Return (x, y) of the center of cell containing provided text 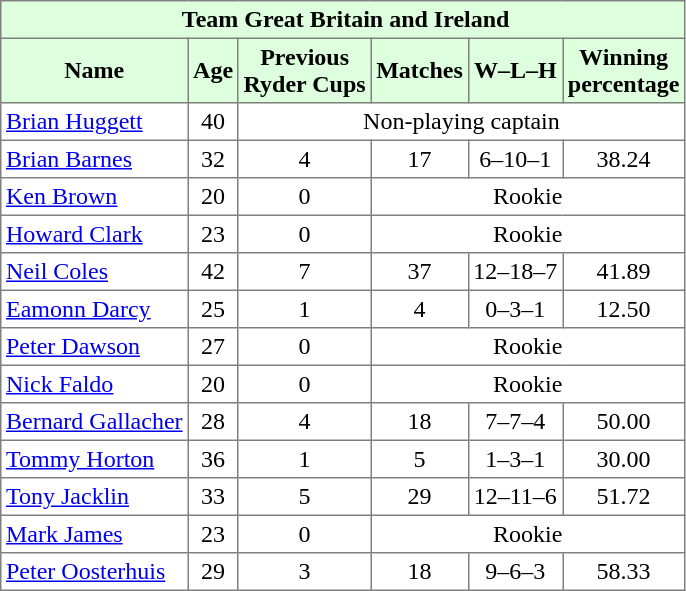
Tommy Horton (94, 459)
6–10–1 (515, 159)
Ken Brown (94, 197)
7–7–4 (515, 422)
7 (304, 272)
25 (213, 309)
Bernard Gallacher (94, 422)
Howard Clark (94, 234)
30.00 (624, 459)
37 (420, 272)
51.72 (624, 497)
12–11–6 (515, 497)
Tony Jacklin (94, 497)
33 (213, 497)
17 (420, 159)
28 (213, 422)
Non-playing captain (461, 122)
Brian Huggett (94, 122)
32 (213, 159)
Name (94, 70)
40 (213, 122)
41.89 (624, 272)
Peter Oosterhuis (94, 572)
Winningpercentage (624, 70)
Brian Barnes (94, 159)
3 (304, 572)
42 (213, 272)
Mark James (94, 534)
Team Great Britain and Ireland (343, 20)
12–18–7 (515, 272)
36 (213, 459)
Age (213, 70)
Nick Faldo (94, 384)
PreviousRyder Cups (304, 70)
W–L–H (515, 70)
Matches (420, 70)
Neil Coles (94, 272)
27 (213, 347)
12.50 (624, 309)
50.00 (624, 422)
58.33 (624, 572)
0–3–1 (515, 309)
1–3–1 (515, 459)
Eamonn Darcy (94, 309)
38.24 (624, 159)
Peter Dawson (94, 347)
9–6–3 (515, 572)
